Search for the cell housing the specified text and yield its [x, y] center coordinate. 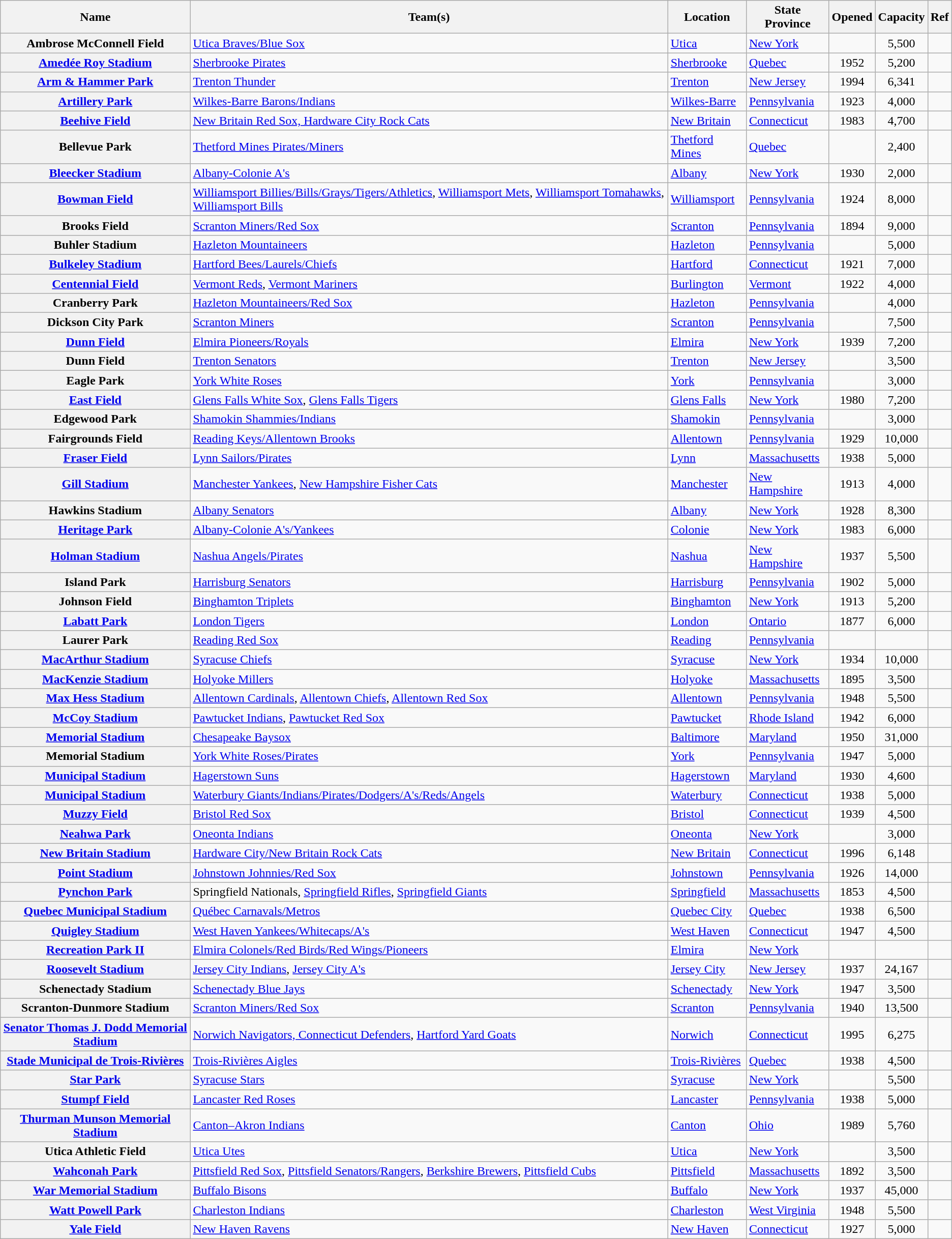
Oneonta [707, 834]
Utica Athletic Field [96, 1152]
Reading Keys/Allentown Brooks [429, 438]
Capacity [901, 17]
Jersey City Indians, Jersey City A's [429, 969]
Buhler Stadium [96, 245]
1929 [852, 438]
1926 [852, 872]
7,000 [901, 264]
1895 [852, 679]
1994 [852, 82]
Bristol Red Sox [429, 814]
8,300 [901, 510]
Burlington [707, 283]
Dickson City Park [96, 322]
Ohio [787, 1125]
Buffalo [707, 1190]
7,500 [901, 322]
Muzzy Field [96, 814]
Trenton Thunder [429, 82]
6,500 [901, 911]
Sherbrooke [707, 63]
9,000 [901, 225]
East Field [96, 400]
War Memorial Stadium [96, 1190]
1989 [852, 1125]
1877 [852, 621]
2,400 [901, 146]
Albany-Colonie A's [429, 173]
Hazleton Mountaineers [429, 245]
Utica Utes [429, 1152]
1934 [852, 660]
1927 [852, 1229]
Island Park [96, 582]
Bellevue Park [96, 146]
Norwich [707, 1035]
Lynn [707, 458]
Johnstown [707, 872]
Holyoke [707, 679]
Heritage Park [96, 529]
Scranton Miners [429, 322]
Opened [852, 17]
1894 [852, 225]
Jersey City [707, 969]
31,000 [901, 737]
Waterbury [707, 795]
Quebec Municipal Stadium [96, 911]
Point Stadium [96, 872]
Hawkins Stadium [96, 510]
6,275 [901, 1035]
Senator Thomas J. Dodd Memorial Stadium [96, 1035]
Pynchon Park [96, 892]
Charleston Indians [429, 1209]
Springfield [707, 892]
Trois-Rivières [707, 1060]
Lancaster [707, 1099]
Williamsport [707, 199]
1942 [852, 718]
Vermont [787, 283]
Lancaster Red Roses [429, 1099]
Manchester Yankees, New Hampshire Fisher Cats [429, 484]
Star Park [96, 1080]
London [707, 621]
Utica Braves/Blue Sox [429, 43]
Bleecker Stadium [96, 173]
Holyoke Millers [429, 679]
Brooks Field [96, 225]
Hartford Bees/Laurels/Chiefs [429, 264]
Schenectady [707, 989]
Oneonta Indians [429, 834]
14,000 [901, 872]
Holman Stadium [96, 555]
1892 [852, 1171]
Buffalo Bisons [429, 1190]
Hartford [707, 264]
Quigley Stadium [96, 930]
Elmira Colonels/Red Birds/Red Wings/Pioneers [429, 950]
1923 [852, 101]
6,341 [901, 82]
Syracuse Chiefs [429, 660]
Canton [707, 1125]
Watt Powell Park [96, 1209]
Edgewood Park [96, 419]
Labatt Park [96, 621]
York White Roses/Pirates [429, 756]
New Britain Red Sox, Hardware City Rock Cats [429, 121]
McCoy Stadium [96, 718]
Fraser Field [96, 458]
Harrisburg [707, 582]
2,000 [901, 173]
Pawtucket Indians, Pawtucket Red Sox [429, 718]
Wilkes-Barre Barons/Indians [429, 101]
Bulkeley Stadium [96, 264]
Quebec City [707, 911]
Eagle Park [96, 380]
Colonie [707, 529]
Hagerstown Suns [429, 776]
Ref [940, 17]
Name [96, 17]
Centennial Field [96, 283]
Lynn Sailors/Pirates [429, 458]
Stade Municipal de Trois-Rivières [96, 1060]
New Haven [707, 1229]
24,167 [901, 969]
West Virginia [787, 1209]
1950 [852, 737]
Vermont Reds, Vermont Mariners [429, 283]
Syracuse Stars [429, 1080]
1853 [852, 892]
1996 [852, 853]
Trois-Rivières Aigles [429, 1060]
Gill Stadium [96, 484]
Hardware City/New Britain Rock Cats [429, 853]
Chesapeake Baysox [429, 737]
45,000 [901, 1190]
Wilkes-Barre [707, 101]
Yale Field [96, 1229]
Thetford Mines [707, 146]
West Haven [707, 930]
Johnstown Johnnies/Red Sox [429, 872]
Recreation Park II [96, 950]
Glens Falls [707, 400]
Shamokin Shammies/Indians [429, 419]
West Haven Yankees/Whitecaps/A's [429, 930]
1952 [852, 63]
Manchester [707, 484]
Waterbury Giants/Indians/Pirates/Dodgers/A's/Reds/Angels [429, 795]
Ambrose McConnell Field [96, 43]
Pittsfield [707, 1171]
Allentown Cardinals, Allentown Chiefs, Allentown Red Sox [429, 698]
Beehive Field [96, 121]
1928 [852, 510]
Scranton-Dunmore Stadium [96, 1008]
Schenectady Stadium [96, 989]
Schenectady Blue Jays [429, 989]
4,700 [901, 121]
1995 [852, 1035]
Ontario [787, 621]
1924 [852, 199]
Bowman Field [96, 199]
StateProvince [787, 17]
New Haven Ravens [429, 1229]
13,500 [901, 1008]
1921 [852, 264]
1940 [852, 1008]
Artillery Park [96, 101]
Québec Carnavals/Metros [429, 911]
MacArthur Stadium [96, 660]
Charleston [707, 1209]
Nashua [707, 555]
Harrisburg Senators [429, 582]
8,000 [901, 199]
Max Hess Stadium [96, 698]
1902 [852, 582]
Hazleton Mountaineers/Red Sox [429, 303]
Cranberry Park [96, 303]
Reading [707, 640]
Elmira Pioneers/Royals [429, 342]
6,148 [901, 853]
Pittsfield Red Sox, Pittsfield Senators/Rangers, Berkshire Brewers, Pittsfield Cubs [429, 1171]
Location [707, 17]
Albany-Colonie A's/Yankees [429, 529]
4,600 [901, 776]
1922 [852, 283]
Reading Red Sox [429, 640]
Amedée Roy Stadium [96, 63]
Binghamton [707, 601]
5,760 [901, 1125]
London Tigers [429, 621]
1980 [852, 400]
Baltimore [707, 737]
Johnson Field [96, 601]
Neahwa Park [96, 834]
Shamokin [707, 419]
New Britain Stadium [96, 853]
Thetford Mines Pirates/Miners [429, 146]
Roosevelt Stadium [96, 969]
Nashua Angels/Pirates [429, 555]
Hagerstown [707, 776]
Stumpf Field [96, 1099]
Binghamton Triplets [429, 601]
Team(s) [429, 17]
Wahconah Park [96, 1171]
Glens Falls White Sox, Glens Falls Tigers [429, 400]
Bristol [707, 814]
Rhode Island [787, 718]
Pawtucket [707, 718]
Sherbrooke Pirates [429, 63]
Springfield Nationals, Springfield Rifles, Springfield Giants [429, 892]
Thurman Munson Memorial Stadium [96, 1125]
Fairgrounds Field [96, 438]
Albany Senators [429, 510]
Arm & Hammer Park [96, 82]
MacKenzie Stadium [96, 679]
Laurer Park [96, 640]
Canton–Akron Indians [429, 1125]
Norwich Navigators, Connecticut Defenders, Hartford Yard Goats [429, 1035]
Williamsport Billies/Bills/Grays/Tigers/Athletics, Williamsport Mets, Williamsport Tomahawks, Williamsport Bills [429, 199]
York White Roses [429, 380]
Trenton Senators [429, 361]
